Capture the cell that displays the provided text and extract its [x, y] central coordinate. 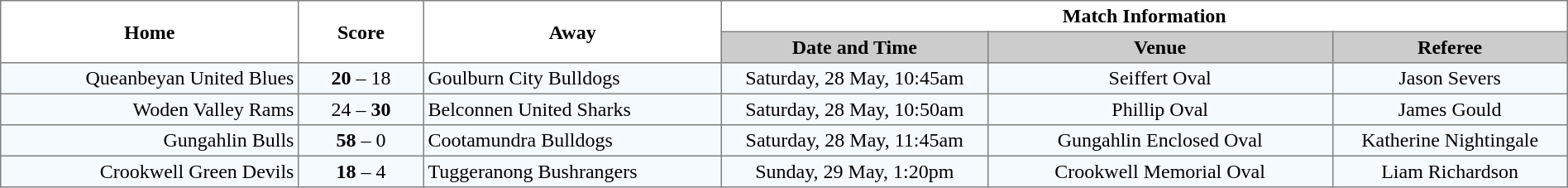
Queanbeyan United Blues [150, 79]
James Gould [1450, 109]
Sunday, 29 May, 1:20pm [854, 171]
Home [150, 31]
Match Information [1145, 17]
Seiffert Oval [1159, 79]
Gungahlin Enclosed Oval [1159, 141]
Date and Time [854, 47]
Venue [1159, 47]
20 – 18 [361, 79]
Score [361, 31]
18 – 4 [361, 171]
Saturday, 28 May, 10:50am [854, 109]
Crookwell Memorial Oval [1159, 171]
Gungahlin Bulls [150, 141]
Katherine Nightingale [1450, 141]
24 – 30 [361, 109]
Referee [1450, 47]
Jason Severs [1450, 79]
Saturday, 28 May, 10:45am [854, 79]
Woden Valley Rams [150, 109]
Away [572, 31]
Liam Richardson [1450, 171]
Cootamundra Bulldogs [572, 141]
Saturday, 28 May, 11:45am [854, 141]
Belconnen United Sharks [572, 109]
Goulburn City Bulldogs [572, 79]
58 – 0 [361, 141]
Crookwell Green Devils [150, 171]
Tuggeranong Bushrangers [572, 171]
Phillip Oval [1159, 109]
